Output the [X, Y] coordinate of the center of the cell containing the given text.  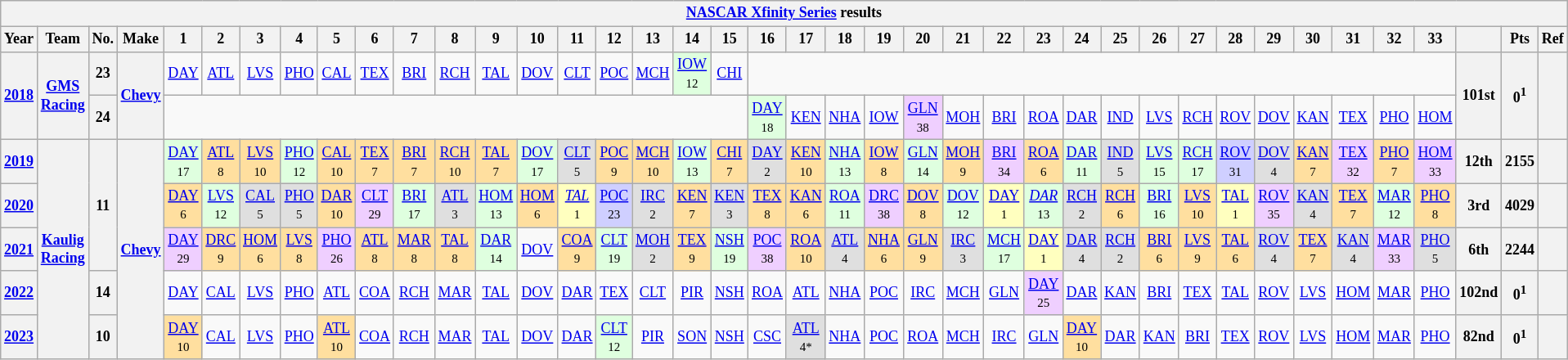
GLN14 [923, 161]
3 [260, 39]
29 [1274, 39]
MCH17 [1004, 250]
IND5 [1121, 161]
DAY6 [183, 205]
IOW8 [884, 161]
PHO12 [299, 161]
6th [1479, 250]
2 [221, 39]
PHO7 [1395, 161]
NASCAR Xfinity Series results [784, 13]
IRC3 [964, 250]
2020 [20, 205]
DAR11 [1081, 161]
IOW12 [692, 74]
No. [103, 39]
LVS15 [1159, 161]
KAN6 [806, 205]
17 [806, 39]
KEN [806, 118]
MOH9 [964, 161]
15 [730, 39]
82nd [1479, 337]
LVS8 [299, 250]
33 [1435, 39]
NHA6 [884, 250]
POC38 [767, 250]
DAY25 [1044, 293]
MOH2 [653, 250]
DAY2 [767, 161]
12th [1479, 161]
4 [299, 39]
NHA13 [845, 161]
KAN7 [1313, 161]
Kaulig Racing [62, 249]
MCH10 [653, 161]
RCH6 [1121, 205]
CHI7 [730, 161]
DAR4 [1081, 250]
19 [884, 39]
ROA6 [1044, 161]
Pts [1520, 39]
BRI7 [414, 161]
27 [1197, 39]
ROA11 [845, 205]
COA9 [577, 250]
KEN3 [730, 205]
ROA10 [806, 250]
HOM33 [1435, 161]
CLT29 [375, 205]
ROV31 [1235, 161]
4029 [1520, 205]
IND [1121, 118]
TEX8 [767, 205]
PHO26 [337, 250]
ATL3 [455, 205]
GLN38 [923, 118]
MOH [964, 118]
SON [692, 337]
30 [1313, 39]
DAY17 [183, 161]
TAL7 [496, 161]
2019 [20, 161]
IRC2 [653, 205]
CLT19 [614, 250]
ATL4 [845, 250]
16 [767, 39]
ROV4 [1274, 250]
DAR13 [1044, 205]
CAL10 [337, 161]
18 [845, 39]
2018 [20, 95]
MAR8 [414, 250]
DRC38 [884, 205]
DAR14 [496, 250]
21 [964, 39]
6 [375, 39]
2021 [20, 250]
2244 [1520, 250]
13 [653, 39]
101st [1479, 95]
RCH17 [1197, 161]
Make [141, 39]
CHI [730, 74]
12 [614, 39]
Ref [1552, 39]
GLN9 [923, 250]
TAL8 [455, 250]
1 [183, 39]
TEX9 [692, 250]
102nd [1479, 293]
DOV12 [964, 205]
DOV17 [538, 161]
KEN7 [692, 205]
CLT12 [614, 337]
26 [1159, 39]
BRI16 [1159, 205]
31 [1353, 39]
5 [337, 39]
RCH10 [455, 161]
DRC9 [221, 250]
TAL6 [1235, 250]
POC9 [614, 161]
MAR33 [1395, 250]
ATL10 [337, 337]
28 [1235, 39]
TEX32 [1353, 161]
CAL5 [260, 205]
DAR10 [337, 205]
LVS12 [221, 205]
DAY29 [183, 250]
DAY18 [767, 118]
GMS Racing [62, 95]
BRI17 [414, 205]
HOM13 [496, 205]
IOW [884, 118]
7 [414, 39]
PHO8 [1435, 205]
20 [923, 39]
BRI6 [1159, 250]
22 [1004, 39]
POC23 [614, 205]
25 [1121, 39]
MAR12 [1395, 205]
8 [455, 39]
9 [496, 39]
CSC [767, 337]
Year [20, 39]
32 [1395, 39]
2155 [1520, 161]
ATL4* [806, 337]
LVS9 [1197, 250]
ROV35 [1274, 205]
BRI34 [1004, 161]
IOW13 [692, 161]
NSH19 [730, 250]
DOV8 [923, 205]
DOV4 [1274, 161]
3rd [1479, 205]
KEN10 [806, 161]
2022 [20, 293]
2023 [20, 337]
CLT5 [577, 161]
Team [62, 39]
